Return the (X, Y) coordinate for the center point of the cell that contains the specified text.  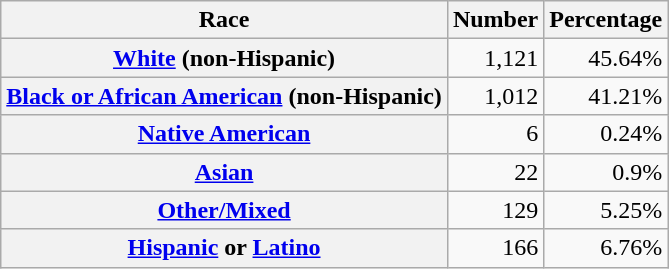
0.9% (606, 172)
Black or African American (non-Hispanic) (224, 96)
6 (495, 134)
5.25% (606, 210)
White (non-Hispanic) (224, 58)
41.21% (606, 96)
129 (495, 210)
Other/Mixed (224, 210)
Percentage (606, 20)
Race (224, 20)
45.64% (606, 58)
1,012 (495, 96)
6.76% (606, 248)
Asian (224, 172)
0.24% (606, 134)
166 (495, 248)
1,121 (495, 58)
22 (495, 172)
Native American (224, 134)
Number (495, 20)
Hispanic or Latino (224, 248)
